Scan for the cell matching the given text and deliver its [x, y] coordinate at center. 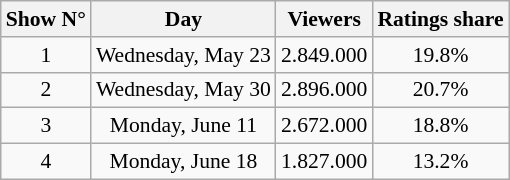
Day [184, 19]
Monday, June 18 [184, 162]
1 [46, 55]
Wednesday, May 30 [184, 90]
Show N° [46, 19]
2.896.000 [324, 90]
1.827.000 [324, 162]
2.672.000 [324, 126]
Wednesday, May 23 [184, 55]
19.8% [440, 55]
2.849.000 [324, 55]
Monday, June 11 [184, 126]
20.7% [440, 90]
Ratings share [440, 19]
Viewers [324, 19]
3 [46, 126]
13.2% [440, 162]
2 [46, 90]
4 [46, 162]
18.8% [440, 126]
